From the cell containing the given text, extract its center point as (X, Y) coordinate. 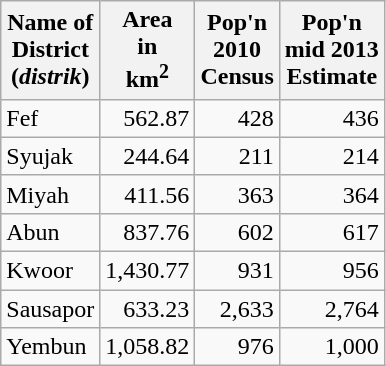
633.23 (148, 309)
837.76 (148, 232)
Abun (50, 232)
2,633 (237, 309)
956 (332, 271)
436 (332, 118)
562.87 (148, 118)
Pop'n mid 2013Estimate (332, 50)
411.56 (148, 194)
244.64 (148, 156)
Name of District(distrik) (50, 50)
1,000 (332, 347)
Area in km2 (148, 50)
214 (332, 156)
Pop'n 2010Census (237, 50)
364 (332, 194)
363 (237, 194)
1,430.77 (148, 271)
2,764 (332, 309)
211 (237, 156)
Fef (50, 118)
Miyah (50, 194)
Sausapor (50, 309)
Syujak (50, 156)
617 (332, 232)
Kwoor (50, 271)
Yembun (50, 347)
976 (237, 347)
428 (237, 118)
602 (237, 232)
931 (237, 271)
1,058.82 (148, 347)
